Detect which cell encompasses the target text, then output its (x, y) center coordinate. 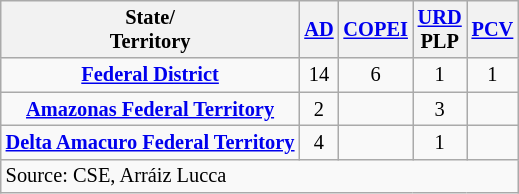
COPEI (376, 29)
3 (440, 109)
Source: CSE, Arráiz Lucca (260, 176)
URDPLP (440, 29)
Federal District (150, 75)
14 (318, 75)
PCV (493, 29)
2 (318, 109)
AD (318, 29)
4 (318, 142)
6 (376, 75)
State/Territory (150, 29)
Delta Amacuro Federal Territory (150, 142)
Amazonas Federal Territory (150, 109)
